Return [x, y] of the center of cell containing provided text 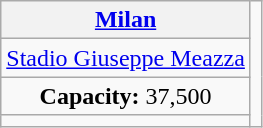
Milan [126, 20]
Stadio Giuseppe Meazza [126, 58]
Capacity: 37,500 [126, 96]
